Extract the [x, y] coordinate from the center of the cell holding the provided text.  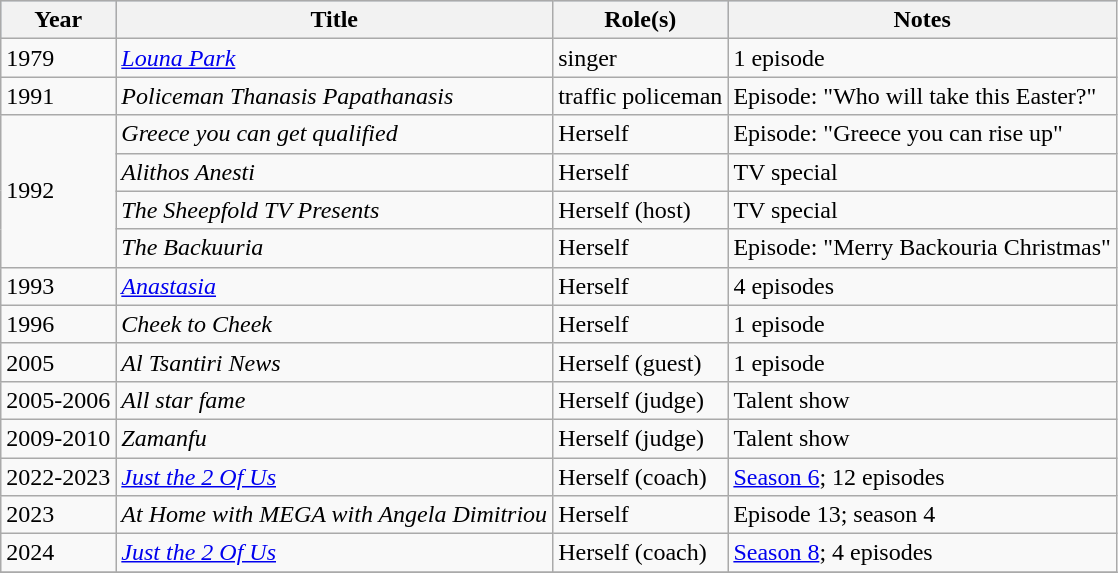
Anastasia [334, 286]
Role(s) [640, 20]
2022-2023 [58, 477]
Notes [922, 20]
2024 [58, 553]
Policeman Thanasis Papathanasis [334, 96]
All star fame [334, 400]
2009-2010 [58, 438]
2023 [58, 515]
Year [58, 20]
1996 [58, 324]
Herself (guest) [640, 362]
1979 [58, 58]
Zamanfu [334, 438]
At Home with MEGA with Angela Dimitriou [334, 515]
1992 [58, 191]
The Backuuria [334, 248]
singer [640, 58]
Title [334, 20]
Episode: "Greece you can rise up" [922, 134]
Cheek to Cheek [334, 324]
4 episodes [922, 286]
Season 6; 12 episodes [922, 477]
The Sheepfold TV Presents [334, 210]
2005-2006 [58, 400]
Greece you can get qualified [334, 134]
1993 [58, 286]
traffic policeman [640, 96]
Episode 13; season 4 [922, 515]
Herself (host) [640, 210]
Alithos Anesti [334, 172]
2005 [58, 362]
Season 8; 4 episodes [922, 553]
Al Tsantiri News [334, 362]
Episode: "Merry Backouria Christmas" [922, 248]
Episode: "Who will take this Easter?" [922, 96]
Louna Park [334, 58]
1991 [58, 96]
